Provide the (x, y) coordinate of the cell's center where the given text is located.  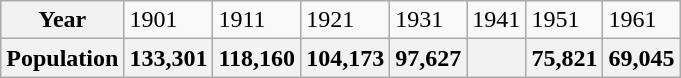
1941 (496, 20)
Population (62, 58)
Year (62, 20)
97,627 (428, 58)
1901 (168, 20)
1921 (346, 20)
69,045 (642, 58)
104,173 (346, 58)
75,821 (564, 58)
118,160 (257, 58)
1931 (428, 20)
133,301 (168, 58)
1951 (564, 20)
1911 (257, 20)
1961 (642, 20)
